Return the [x, y] coordinate for the center point of the cell that contains the specified text.  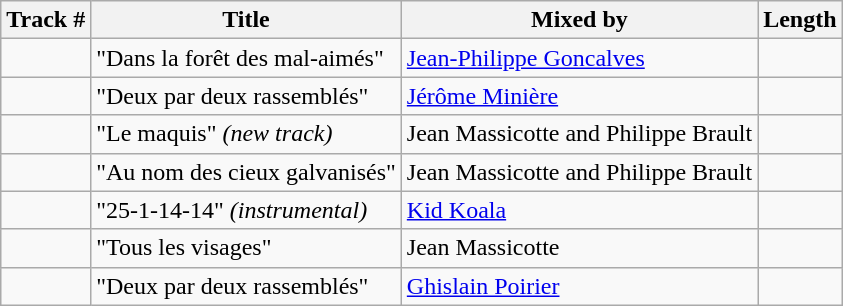
"Tous les visages" [246, 248]
Title [246, 20]
Jérôme Minière [579, 96]
Jean Massicotte [579, 248]
Length [800, 20]
"Au nom des cieux galvanisés" [246, 172]
Ghislain Poirier [579, 286]
Kid Koala [579, 210]
"Dans la forêt des mal-aimés" [246, 58]
"25-1-14-14" (instrumental) [246, 210]
"Le maquis" (new track) [246, 134]
Mixed by [579, 20]
Track # [46, 20]
Jean-Philippe Goncalves [579, 58]
